Search for the cell housing the specified text and yield its (X, Y) center coordinate. 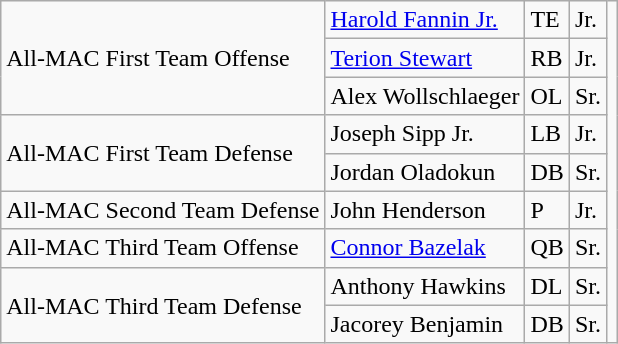
OL (547, 96)
All-MAC Third Team Defense (163, 305)
Terion Stewart (425, 58)
Jordan Oladokun (425, 172)
Joseph Sipp Jr. (425, 134)
All-MAC First Team Offense (163, 58)
LB (547, 134)
P (547, 210)
Alex Wollschlaeger (425, 96)
Anthony Hawkins (425, 286)
All-MAC Second Team Defense (163, 210)
John Henderson (425, 210)
RB (547, 58)
Connor Bazelak (425, 248)
Harold Fannin Jr. (425, 20)
QB (547, 248)
All-MAC Third Team Offense (163, 248)
All-MAC First Team Defense (163, 153)
DL (547, 286)
Jacorey Benjamin (425, 324)
TE (547, 20)
